Determine the (x, y) coordinate at the center of the cell enclosing the given text.  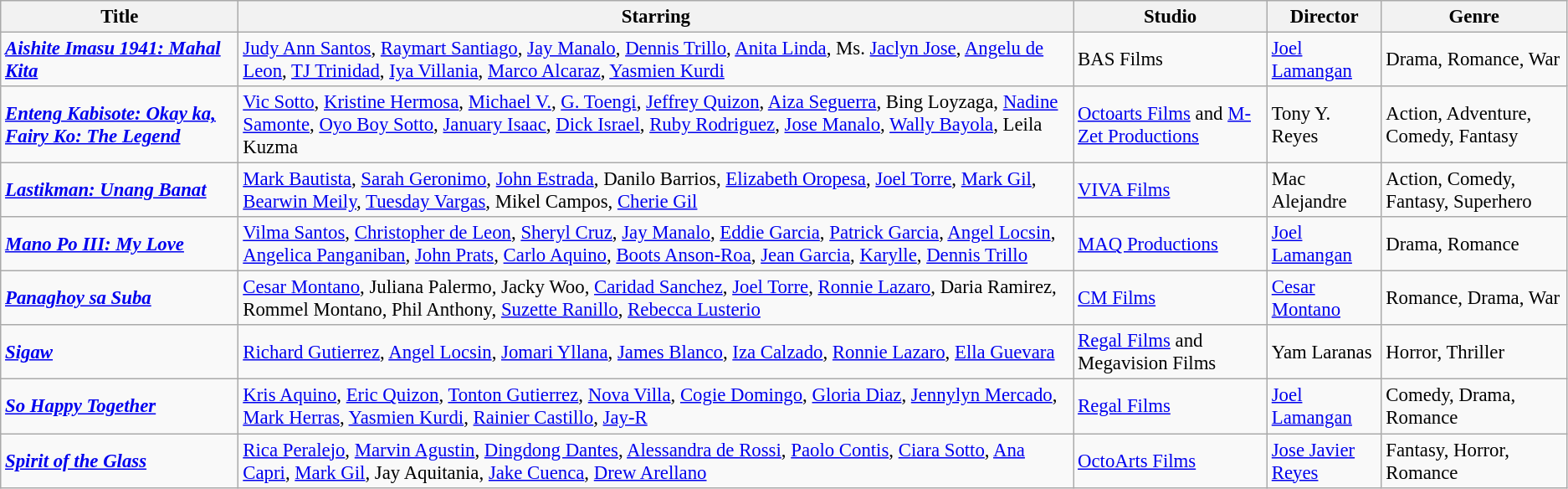
Romance, Drama, War (1474, 298)
Starring (656, 17)
Genre (1474, 17)
Regal Films and Megavision Films (1171, 352)
Sigaw (120, 352)
Octoarts Films and M-Zet Productions (1171, 125)
Fantasy, Horror, Romance (1474, 461)
Regal Films (1171, 407)
Horror, Thriller (1474, 352)
Drama, Romance, War (1474, 60)
Enteng Kabisote: Okay ka, Fairy Ko: The Legend (120, 125)
Mac Alejandre (1324, 191)
Lastikman: Unang Banat (120, 191)
So Happy Together (120, 407)
Action, Adventure, Comedy, Fantasy (1474, 125)
Drama, Romance (1474, 244)
Yam Laranas (1324, 352)
Jose Javier Reyes (1324, 461)
Action, Comedy, Fantasy, Superhero (1474, 191)
VIVA Films (1171, 191)
Cesar Montano (1324, 298)
Mano Po III: My Love (120, 244)
Spirit of the Glass (120, 461)
Aishite Imasu 1941: Mahal Kita (120, 60)
Panaghoy sa Suba (120, 298)
OctoArts Films (1171, 461)
Director (1324, 17)
CM Films (1171, 298)
Title (120, 17)
BAS Films (1171, 60)
Richard Gutierrez, Angel Locsin, Jomari Yllana, James Blanco, Iza Calzado, Ronnie Lazaro, Ella Guevara (656, 352)
Comedy, Drama, Romance (1474, 407)
Studio (1171, 17)
MAQ Productions (1171, 244)
Tony Y. Reyes (1324, 125)
